Provide the [x, y] coordinate of the cell's center where the given text is located.  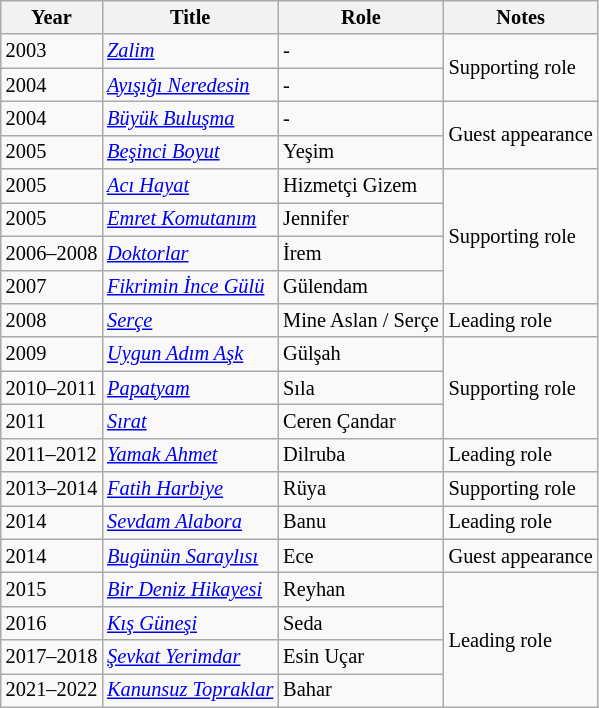
Uygun Adım Aşk [190, 354]
Title [190, 17]
Ceren Çandar [360, 421]
Rüya [360, 489]
Sırat [190, 421]
Mine Aslan / Serçe [360, 320]
Fikrimin İnce Gülü [190, 287]
Role [360, 17]
Gülendam [360, 287]
2006–2008 [52, 253]
Sıla [360, 388]
Doktorlar [190, 253]
Jennifer [360, 219]
Bahar [360, 690]
Yamak Ahmet [190, 455]
Sevdam Alabora [190, 522]
Banu [360, 522]
2013–2014 [52, 489]
Notes [521, 17]
Serçe [190, 320]
Kış Güneşi [190, 623]
2010–2011 [52, 388]
Emret Komutanım [190, 219]
2009 [52, 354]
Year [52, 17]
Zalim [190, 51]
2008 [52, 320]
Bugünün Saraylısı [190, 556]
2016 [52, 623]
2011–2012 [52, 455]
Kanunsuz Topraklar [190, 690]
Gülşah [360, 354]
İrem [360, 253]
Seda [360, 623]
Büyük Buluşma [190, 118]
Acı Hayat [190, 186]
2015 [52, 589]
Papatyam [190, 388]
Dilruba [360, 455]
Bir Deniz Hikayesi [190, 589]
Ayışığı Neredesin [190, 85]
Ece [360, 556]
2021–2022 [52, 690]
2007 [52, 287]
Yeşim [360, 152]
2003 [52, 51]
Şevkat Yerimdar [190, 657]
2017–2018 [52, 657]
Hizmetçi Gizem [360, 186]
Fatih Harbiye [190, 489]
2011 [52, 421]
Reyhan [360, 589]
Esin Uçar [360, 657]
Beşinci Boyut [190, 152]
